Search for the cell housing the specified text and yield its (x, y) center coordinate. 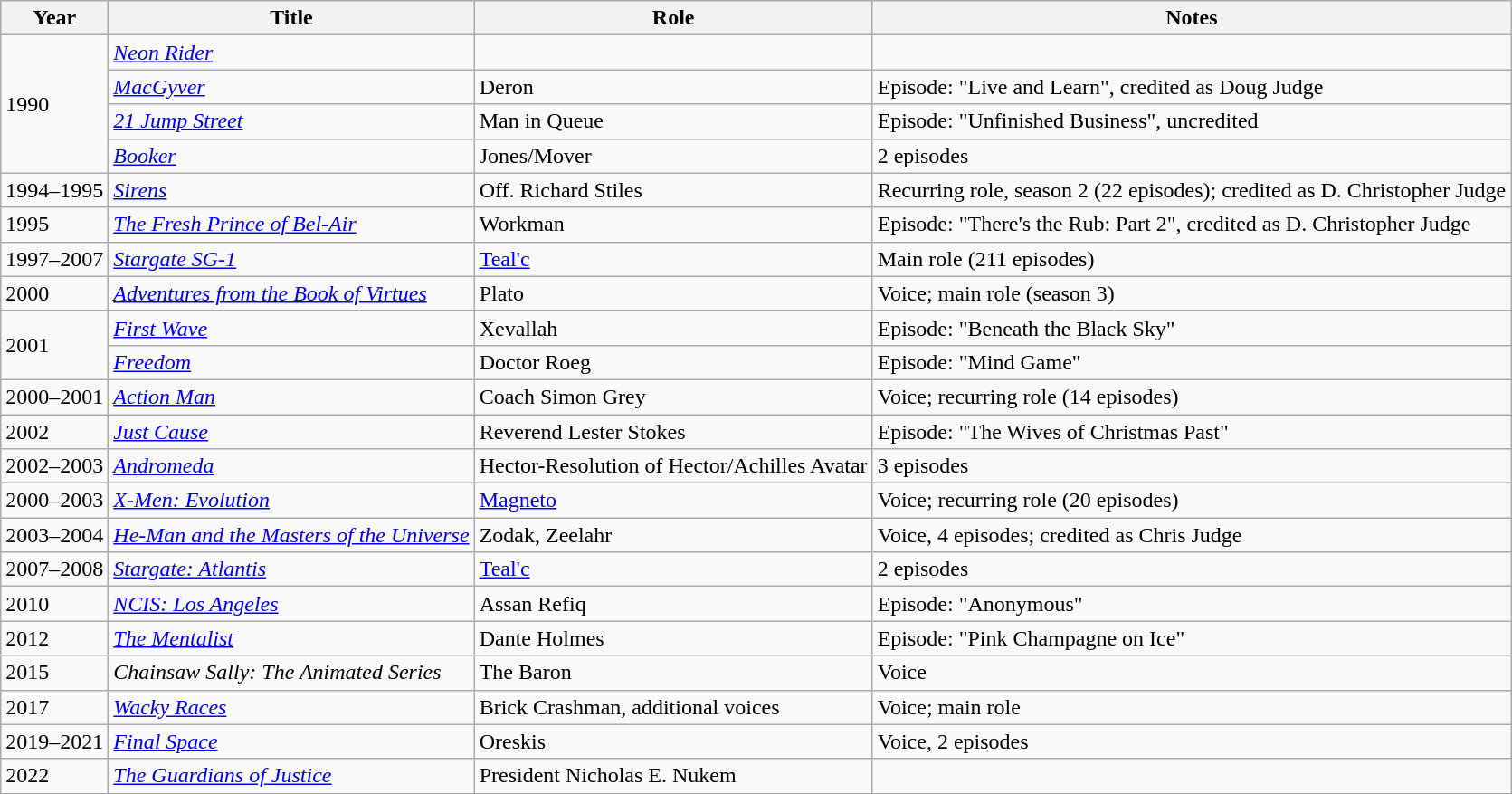
Assan Refiq (673, 604)
Wacky Races (291, 707)
Episode: "Beneath the Black Sky" (1192, 328)
Episode: "The Wives of Christmas Past" (1192, 432)
Deron (673, 87)
Adventures from the Book of Virtues (291, 293)
Andromeda (291, 466)
2022 (54, 776)
Final Space (291, 741)
Freedom (291, 362)
1990 (54, 104)
Voice; main role (season 3) (1192, 293)
2000 (54, 293)
2002 (54, 432)
Year (54, 18)
Voice; recurring role (20 episodes) (1192, 501)
Stargate SG-1 (291, 259)
Hector-Resolution of Hector/Achilles Avatar (673, 466)
Booker (291, 156)
Voice (1192, 673)
1997–2007 (54, 259)
The Mentalist (291, 638)
2003–2004 (54, 535)
Episode: "Pink Champagne on Ice" (1192, 638)
Plato (673, 293)
The Guardians of Justice (291, 776)
2007–2008 (54, 569)
21 Jump Street (291, 121)
MacGyver (291, 87)
Reverend Lester Stokes (673, 432)
Xevallah (673, 328)
2002–2003 (54, 466)
Just Cause (291, 432)
Recurring role, season 2 (22 episodes); credited as D. Christopher Judge (1192, 190)
Episode: "Mind Game" (1192, 362)
Dante Holmes (673, 638)
President Nicholas E. Nukem (673, 776)
Doctor Roeg (673, 362)
Sirens (291, 190)
Jones/Mover (673, 156)
Neon Rider (291, 53)
2000–2003 (54, 501)
Man in Queue (673, 121)
Chainsaw Sally: The Animated Series (291, 673)
Oreskis (673, 741)
Voice; recurring role (14 episodes) (1192, 397)
Voice, 4 episodes; credited as Chris Judge (1192, 535)
NCIS: Los Angeles (291, 604)
2012 (54, 638)
First Wave (291, 328)
Brick Crashman, additional voices (673, 707)
Zodak, Zeelahr (673, 535)
2017 (54, 707)
X-Men: Evolution (291, 501)
The Fresh Prince of Bel-Air (291, 225)
Notes (1192, 18)
2010 (54, 604)
3 episodes (1192, 466)
2001 (54, 345)
Role (673, 18)
Episode: "There's the Rub: Part 2", credited as D. Christopher Judge (1192, 225)
Off. Richard Stiles (673, 190)
Coach Simon Grey (673, 397)
2015 (54, 673)
Episode: "Anonymous" (1192, 604)
Action Man (291, 397)
2000–2001 (54, 397)
Voice, 2 episodes (1192, 741)
Stargate: Atlantis (291, 569)
Title (291, 18)
The Baron (673, 673)
Voice; main role (1192, 707)
1995 (54, 225)
Episode: "Unfinished Business", uncredited (1192, 121)
He-Man and the Masters of the Universe (291, 535)
2019–2021 (54, 741)
Episode: "Live and Learn", credited as Doug Judge (1192, 87)
Workman (673, 225)
Magneto (673, 501)
1994–1995 (54, 190)
Main role (211 episodes) (1192, 259)
